Output the (X, Y) coordinate of the center of the cell containing the given text.  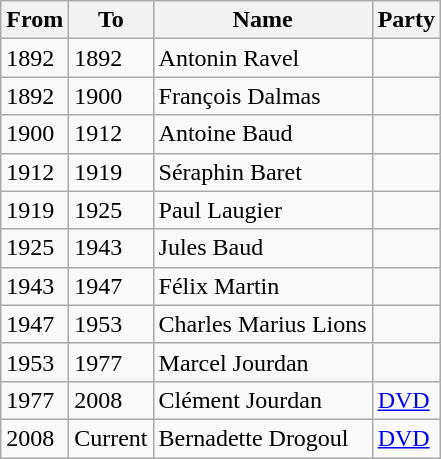
Antoine Baud (262, 134)
Paul Laugier (262, 210)
To (111, 20)
Name (262, 20)
Bernadette Drogoul (262, 438)
Séraphin Baret (262, 172)
Félix Martin (262, 286)
François Dalmas (262, 96)
Current (111, 438)
Marcel Jourdan (262, 362)
Charles Marius Lions (262, 324)
Clément Jourdan (262, 400)
Party (406, 20)
Jules Baud (262, 248)
Antonin Ravel (262, 58)
From (35, 20)
